Locate the cell with the specified text and output its [x, y] center coordinate. 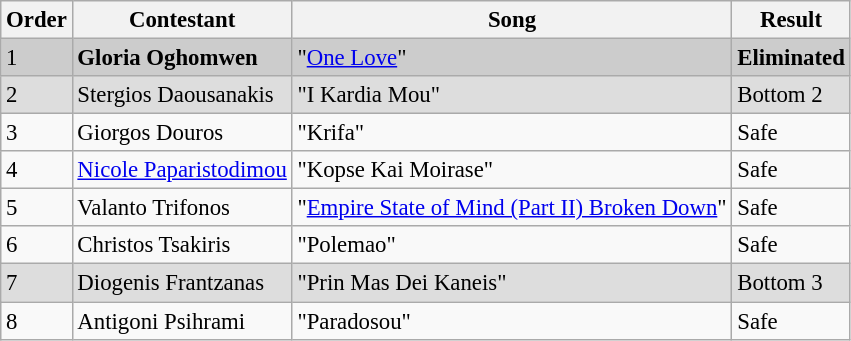
Bottom 3 [791, 283]
3 [36, 133]
2 [36, 95]
"I Kardia Mou" [512, 95]
Order [36, 20]
Giorgos Douros [182, 133]
Eliminated [791, 58]
Nicole Paparistodimou [182, 170]
7 [36, 283]
Contestant [182, 20]
Valanto Trifonos [182, 208]
Stergios Daousanakis [182, 95]
8 [36, 321]
"Paradosou" [512, 321]
1 [36, 58]
"Krifa" [512, 133]
Diogenis Frantzanas [182, 283]
6 [36, 245]
Bottom 2 [791, 95]
Result [791, 20]
"Prin Mas Dei Kaneis" [512, 283]
Song [512, 20]
Gloria Oghomwen [182, 58]
5 [36, 208]
Antigoni Psihrami [182, 321]
4 [36, 170]
"Empire State of Mind (Part II) Broken Down" [512, 208]
"One Love" [512, 58]
"Polemao" [512, 245]
Christos Tsakiris [182, 245]
"Kopse Kai Moirase" [512, 170]
